Locate the cell with the specified text and output its [X, Y] center coordinate. 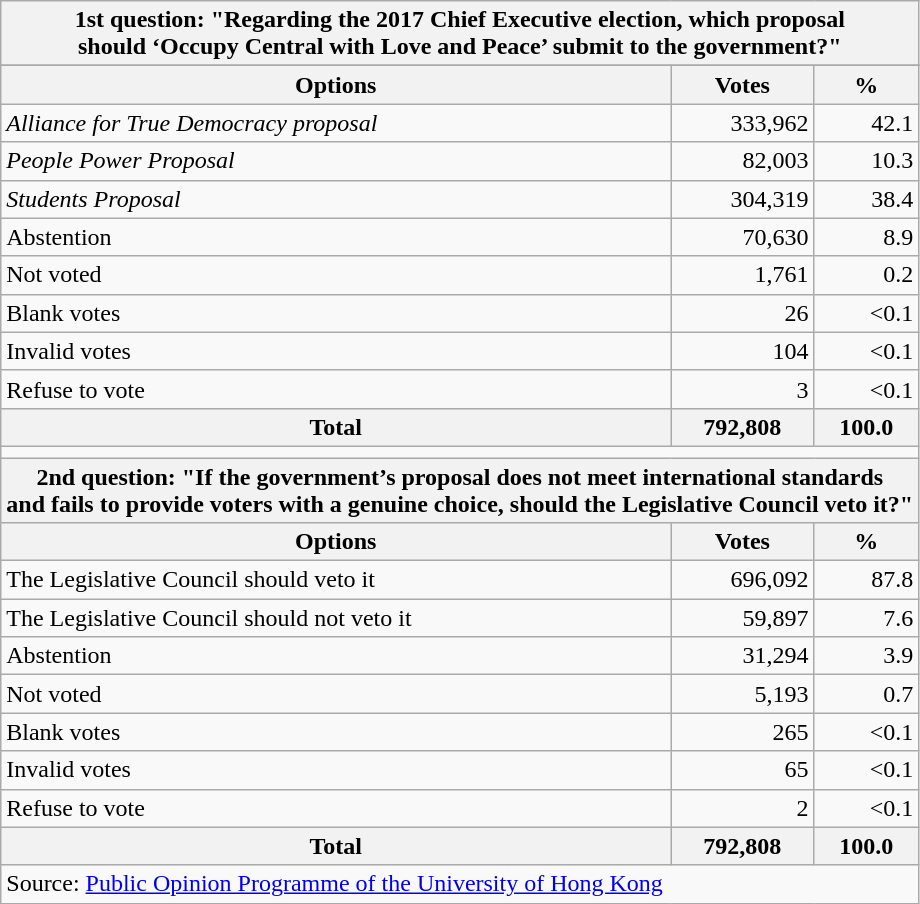
304,319 [742, 199]
Students Proposal [336, 199]
87.8 [866, 580]
5,193 [742, 694]
70,630 [742, 237]
The Legislative Council should not veto it [336, 618]
3.9 [866, 656]
696,092 [742, 580]
Alliance for True Democracy proposal [336, 123]
265 [742, 732]
82,003 [742, 161]
104 [742, 351]
0.2 [866, 275]
42.1 [866, 123]
1st question: "Regarding the 2017 Chief Executive election, which proposalshould ‘Occupy Central with Love and Peace’ submit to the government?" [460, 34]
1,761 [742, 275]
26 [742, 313]
2 [742, 808]
The Legislative Council should veto it [336, 580]
3 [742, 389]
59,897 [742, 618]
7.6 [866, 618]
65 [742, 770]
333,962 [742, 123]
People Power Proposal [336, 161]
10.3 [866, 161]
Source: Public Opinion Programme of the University of Hong Kong [460, 884]
38.4 [866, 199]
31,294 [742, 656]
0.7 [866, 694]
8.9 [866, 237]
